Locate the cell with the specified text and output its (x, y) center coordinate. 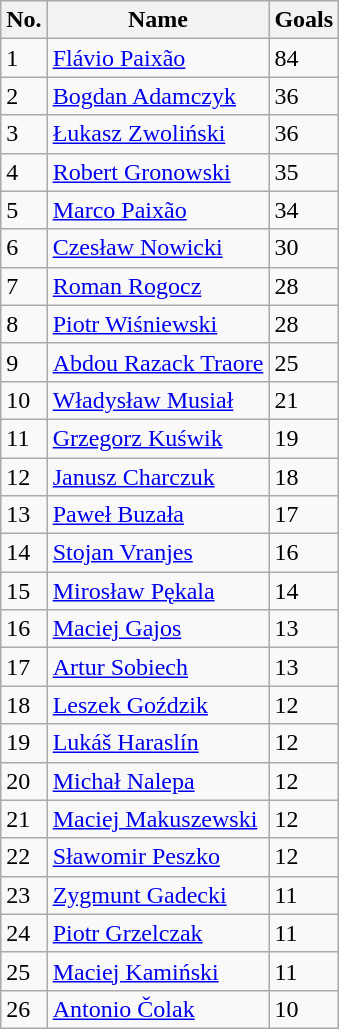
Piotr Grzelczak (158, 933)
Janusz Charczuk (158, 477)
7 (24, 286)
20 (24, 781)
Stojan Vranjes (158, 553)
Abdou Razack Traore (158, 362)
Maciej Makuszewski (158, 819)
84 (304, 58)
8 (24, 324)
Lukáš Haraslín (158, 743)
Zygmunt Gadecki (158, 895)
23 (24, 895)
Maciej Kamiński (158, 971)
35 (304, 172)
2 (24, 96)
Artur Sobiech (158, 667)
Maciej Gajos (158, 629)
Mirosław Pękala (158, 591)
Robert Gronowski (158, 172)
24 (24, 933)
Antonio Čolak (158, 1009)
4 (24, 172)
22 (24, 857)
Leszek Goździk (158, 705)
34 (304, 210)
6 (24, 248)
Marco Paixão (158, 210)
Goals (304, 20)
Bogdan Adamczyk (158, 96)
30 (304, 248)
Grzegorz Kuświk (158, 438)
15 (24, 591)
Piotr Wiśniewski (158, 324)
Sławomir Peszko (158, 857)
Czesław Nowicki (158, 248)
Michał Nalepa (158, 781)
Flávio Paixão (158, 58)
No. (24, 20)
5 (24, 210)
3 (24, 134)
26 (24, 1009)
Paweł Buzała (158, 515)
Name (158, 20)
9 (24, 362)
Roman Rogocz (158, 286)
Władysław Musiał (158, 400)
Łukasz Zwoliński (158, 134)
1 (24, 58)
